For the text-containing cell, return its midpoint in [X, Y] coordinate format. 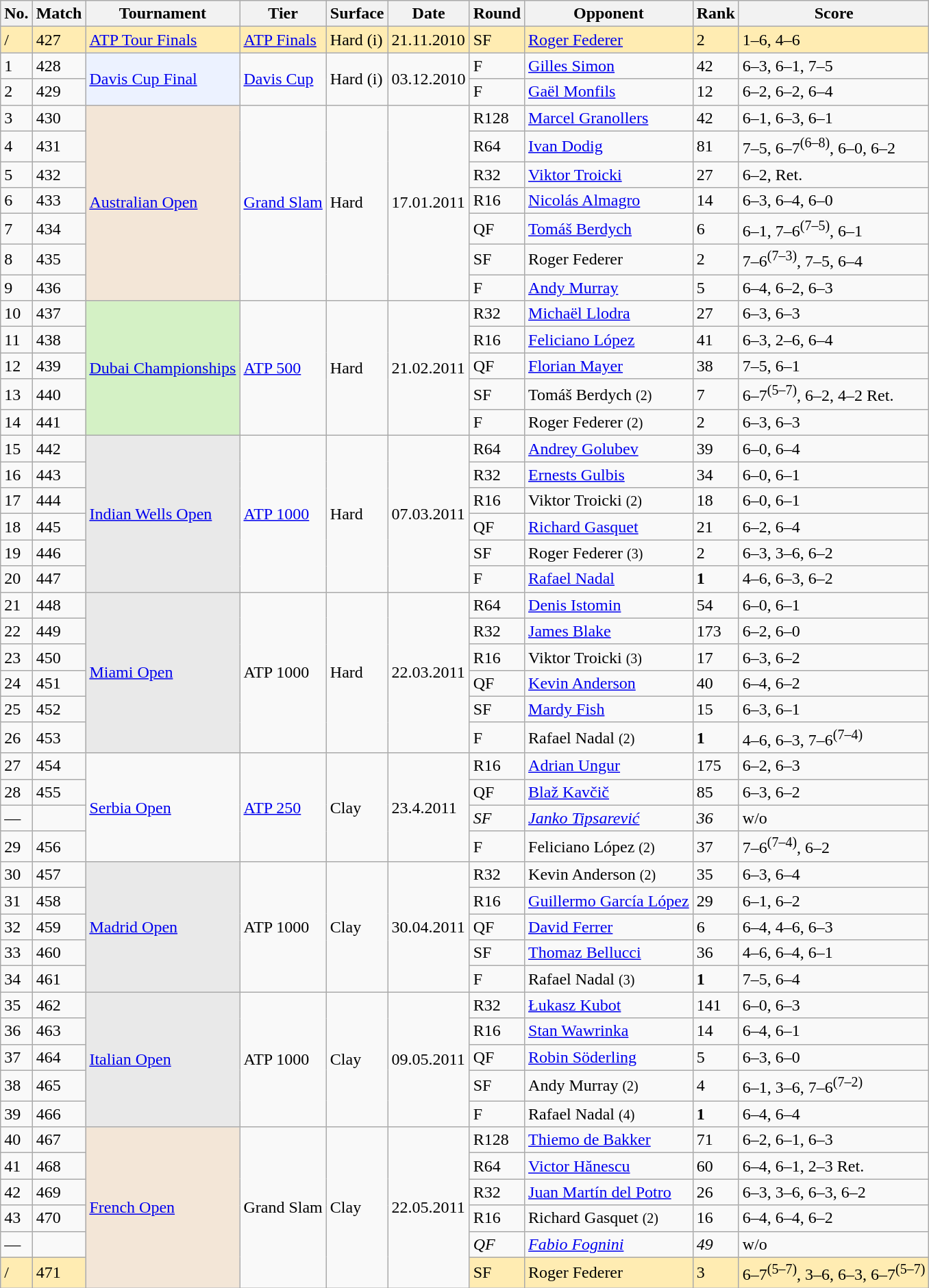
ATP Tour Finals [163, 40]
Kevin Anderson [609, 683]
81 [715, 147]
7–6(7–4), 6–2 [834, 847]
466 [59, 1114]
Feliciano López [609, 340]
Nicolás Almagro [609, 201]
435 [59, 259]
Juan Martín del Potro [609, 1192]
21.02.2011 [429, 369]
49 [715, 1244]
Andy Murray (2) [609, 1085]
434 [59, 229]
Thiemo de Bakker [609, 1140]
Davis Cup [283, 79]
1–6, 4–6 [834, 40]
Richard Gasquet (2) [609, 1218]
446 [59, 553]
445 [59, 527]
6–1, 7–6(7–5), 6–1 [834, 229]
Tomáš Berdych (2) [609, 395]
Thomaz Bellucci [609, 953]
Date [429, 14]
21.11.2010 [429, 40]
Victor Hănescu [609, 1166]
441 [59, 423]
25 [16, 709]
6–4, 4–6, 6–3 [834, 927]
467 [59, 1140]
437 [59, 314]
7–5, 6–1 [834, 366]
6–3, 6–4, 6–0 [834, 201]
460 [59, 953]
456 [59, 847]
22.05.2011 [429, 1207]
4–6, 6–3, 7–6(7–4) [834, 737]
4–6, 6–3, 6–2 [834, 579]
6–1, 6–2 [834, 901]
462 [59, 1005]
Feliciano López (2) [609, 847]
Mardy Fish [609, 709]
6–3, 6–0 [834, 1057]
60 [715, 1166]
469 [59, 1192]
Robin Söderling [609, 1057]
Andrey Golubev [609, 449]
6–4, 6–1, 2–3 Ret. [834, 1166]
David Ferrer [609, 927]
20 [16, 579]
Roger Federer (2) [609, 423]
Michaël Llodra [609, 314]
6–2, 6–1, 6–3 [834, 1140]
30.04.2011 [429, 927]
141 [715, 1005]
32 [16, 927]
09.05.2011 [429, 1059]
Viktor Troicki (3) [609, 657]
Madrid Open [163, 927]
Rafael Nadal (4) [609, 1114]
7–5, 6–7(6–8), 6–0, 6–2 [834, 147]
6–2, 6–3 [834, 766]
23 [16, 657]
6–3, 6–1 [834, 709]
Gaël Monfils [609, 92]
James Blake [609, 631]
Blaž Kavčič [609, 792]
6–4, 6–4 [834, 1114]
Guillermo García López [609, 901]
6–1, 3–6, 7–6(7–2) [834, 1085]
6–2, 6–0 [834, 631]
443 [59, 475]
ATP 500 [283, 369]
Surface [357, 14]
4–6, 6–4, 6–1 [834, 953]
Round [497, 14]
Davis Cup Final [163, 79]
6–3, 6–1, 7–5 [834, 66]
447 [59, 579]
8 [16, 259]
464 [59, 1057]
463 [59, 1031]
ATP Finals [283, 40]
457 [59, 875]
30 [16, 875]
11 [16, 340]
9 [16, 288]
465 [59, 1085]
452 [59, 709]
6–7(5–7), 6–2, 4–2 Ret. [834, 395]
6–0, 6–4 [834, 449]
Rafael Nadal (3) [609, 979]
6–2, Ret. [834, 175]
French Open [163, 1207]
Andy Murray [609, 288]
Tier [283, 14]
455 [59, 792]
433 [59, 201]
Viktor Troicki (2) [609, 501]
19 [16, 553]
ATP 250 [283, 807]
7–6(7–3), 7–5, 6–4 [834, 259]
6–2, 6–4 [834, 527]
471 [59, 1273]
22 [16, 631]
Fabio Fognini [609, 1244]
Ernests Gulbis [609, 475]
461 [59, 979]
Richard Gasquet [609, 527]
458 [59, 901]
Tournament [163, 14]
03.12.2010 [429, 79]
6–4, 6–2, 6–3 [834, 288]
468 [59, 1166]
No. [16, 14]
85 [715, 792]
Roger Federer (3) [609, 553]
Match [59, 14]
430 [59, 118]
17.01.2011 [429, 203]
175 [715, 766]
Italian Open [163, 1059]
448 [59, 605]
459 [59, 927]
23.4.2011 [429, 807]
Miami Open [163, 673]
13 [16, 395]
Denis Istomin [609, 605]
Opponent [609, 14]
429 [59, 92]
Dubai Championships [163, 369]
439 [59, 366]
450 [59, 657]
Tomáš Berdych [609, 229]
24 [16, 683]
43 [16, 1218]
Adrian Ungur [609, 766]
449 [59, 631]
6–0, 6–3 [834, 1005]
432 [59, 175]
442 [59, 449]
07.03.2011 [429, 514]
Score [834, 14]
440 [59, 395]
22.03.2011 [429, 673]
431 [59, 147]
6–3, 3–6, 6–2 [834, 553]
Viktor Troicki [609, 175]
451 [59, 683]
Rafael Nadal [609, 579]
54 [715, 605]
6–7(5–7), 3–6, 6–3, 6–7(5–7) [834, 1273]
Rafael Nadal (2) [609, 737]
6–3, 2–6, 6–4 [834, 340]
6–2, 6–2, 6–4 [834, 92]
6–3, 6–4 [834, 875]
Gilles Simon [609, 66]
Indian Wells Open [163, 514]
71 [715, 1140]
453 [59, 737]
Serbia Open [163, 807]
6–4, 6–1 [834, 1031]
6–1, 6–3, 6–1 [834, 118]
Australian Open [163, 203]
438 [59, 340]
7–5, 6–4 [834, 979]
31 [16, 901]
Ivan Dodig [609, 147]
Rank [715, 14]
Łukasz Kubot [609, 1005]
173 [715, 631]
Kevin Anderson (2) [609, 875]
33 [16, 953]
Stan Wawrinka [609, 1031]
470 [59, 1218]
Florian Mayer [609, 366]
436 [59, 288]
444 [59, 501]
Marcel Granollers [609, 118]
428 [59, 66]
6–4, 6–2 [834, 683]
10 [16, 314]
Janko Tipsarević [609, 818]
454 [59, 766]
6–4, 6–4, 6–2 [834, 1218]
28 [16, 792]
427 [59, 40]
6–3, 3–6, 6–3, 6–2 [834, 1192]
